Extract the (x, y) coordinate from the center of the cell holding the provided text.  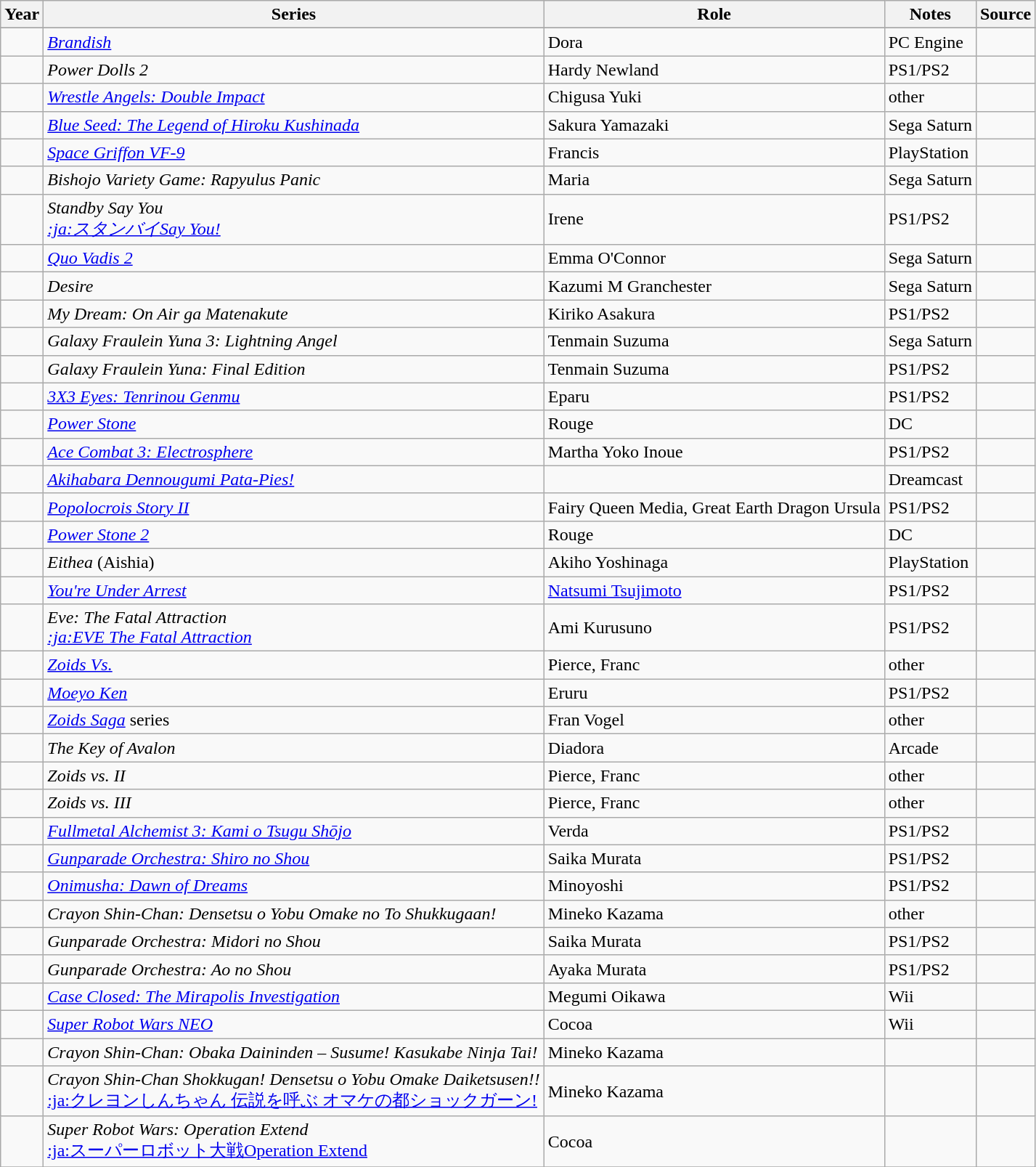
Bishojo Variety Game: Rapyulus Panic (293, 180)
Dreamcast (930, 479)
Eparu (714, 397)
Crayon Shin-Chan Shokkugan! Densetsu o Yobu Omake Daiketsusen!!:ja:クレヨンしんちゃん 伝説を呼ぶ オマケの都ショックガーン! (293, 1091)
Ace Combat 3: Electrosphere (293, 452)
Verda (714, 831)
Akihabara Dennougumi Pata-Pies! (293, 479)
Series (293, 15)
Power Stone 2 (293, 534)
Fairy Queen Media, Great Earth Dragon Ursula (714, 507)
Popolocrois Story II (293, 507)
Role (714, 15)
Space Griffon VF-9 (293, 153)
Arcade (930, 748)
Megumi Oikawa (714, 996)
Galaxy Fraulein Yuna 3: Lightning Angel (293, 341)
Eithea (Aishia) (293, 562)
Minoyoshi (714, 886)
Eve: The Fatal Attraction:ja:EVE The Fatal Attraction (293, 627)
Year (22, 15)
Wrestle Angels: Double Impact (293, 97)
Akiho Yoshinaga (714, 562)
My Dream: On Air ga Matenakute (293, 314)
Gunparade Orchestra: Midori no Shou (293, 941)
Power Dolls 2 (293, 70)
Ami Kurusuno (714, 627)
Martha Yoko Inoue (714, 452)
Source (1005, 15)
PC Engine (930, 42)
Blue Seed: The Legend of Hiroku Kushinada (293, 125)
Super Robot Wars NEO (293, 1024)
Gunparade Orchestra: Shiro no Shou (293, 858)
3X3 Eyes: Tenrinou Genmu (293, 397)
Natsumi Tsujimoto (714, 590)
Maria (714, 180)
Ayaka Murata (714, 969)
Onimusha: Dawn of Dreams (293, 886)
Sakura Yamazaki (714, 125)
Quo Vadis 2 (293, 259)
Emma O'Connor (714, 259)
Chigusa Yuki (714, 97)
The Key of Avalon (293, 748)
Desire (293, 286)
Power Stone (293, 424)
Case Closed: The Mirapolis Investigation (293, 996)
Eruru (714, 693)
Galaxy Fraulein Yuna: Final Edition (293, 369)
Crayon Shin-Chan: Densetsu o Yobu Omake no To Shukkugaan! (293, 914)
Zoids Saga series (293, 720)
Kazumi M Granchester (714, 286)
Notes (930, 15)
Zoids vs. II (293, 776)
Zoids Vs. (293, 665)
Hardy Newland (714, 70)
Dora (714, 42)
You're Under Arrest (293, 590)
Kiriko Asakura (714, 314)
Gunparade Orchestra: Ao no Shou (293, 969)
Zoids vs. III (293, 803)
Diadora (714, 748)
Irene (714, 219)
Super Robot Wars: Operation Extend:ja:スーパーロボット大戦Operation Extend (293, 1142)
Brandish (293, 42)
Standby Say You:ja:スタンバイSay You! (293, 219)
Fran Vogel (714, 720)
Crayon Shin-Chan: Obaka Daininden – Susume! Kasukabe Ninja Tai! (293, 1052)
Francis (714, 153)
Moeyo Ken (293, 693)
Fullmetal Alchemist 3: Kami o Tsugu Shōjo (293, 831)
